Return the [x, y] coordinate for the center point of the cell that contains the specified text.  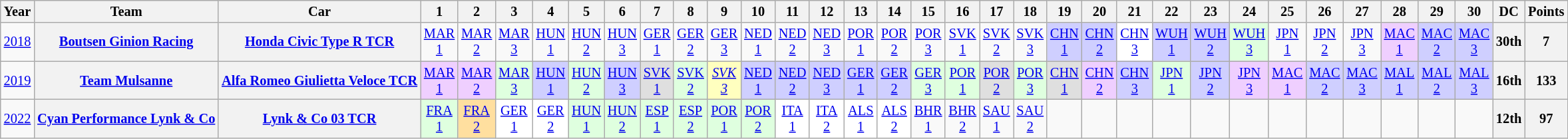
14 [894, 11]
15 [928, 11]
Cyan Performance Lynk & Co [126, 118]
Team Mulsanne [126, 80]
WUH3 [1249, 42]
MAL3 [1474, 80]
28 [1400, 11]
24 [1249, 11]
29 [1437, 11]
DC [1509, 11]
9 [724, 11]
16th [1509, 80]
13 [861, 11]
2 [477, 11]
FRA2 [477, 118]
6 [622, 11]
21 [1134, 11]
Boutsen Ginion Racing [126, 42]
Points [1546, 11]
12 [827, 11]
2018 [17, 42]
SAU1 [996, 118]
16 [962, 11]
ESP2 [690, 118]
20 [1099, 11]
FRA1 [439, 118]
3 [514, 11]
26 [1324, 11]
133 [1546, 80]
1 [439, 11]
ALS1 [861, 118]
ITA2 [827, 118]
19 [1065, 11]
27 [1362, 11]
23 [1210, 11]
MAL2 [1437, 80]
Lynk & Co 03 TCR [319, 118]
MAL1 [1400, 80]
30 [1474, 11]
SAU2 [1030, 118]
ALS2 [894, 118]
Alfa Romeo Giulietta Veloce TCR [319, 80]
10 [758, 11]
Team [126, 11]
Car [319, 11]
ESP1 [657, 118]
22 [1171, 11]
2019 [17, 80]
WUH2 [1210, 42]
25 [1287, 11]
WUH1 [1171, 42]
11 [793, 11]
30th [1509, 42]
17 [996, 11]
BHR1 [928, 118]
97 [1546, 118]
Honda Civic Type R TCR [319, 42]
5 [586, 11]
4 [550, 11]
BHR2 [962, 118]
8 [690, 11]
12th [1509, 118]
ITA1 [793, 118]
18 [1030, 11]
2022 [17, 118]
Year [17, 11]
